Pinpoint the cell where the given text exists, returning its [x, y] midpoint coordinate. 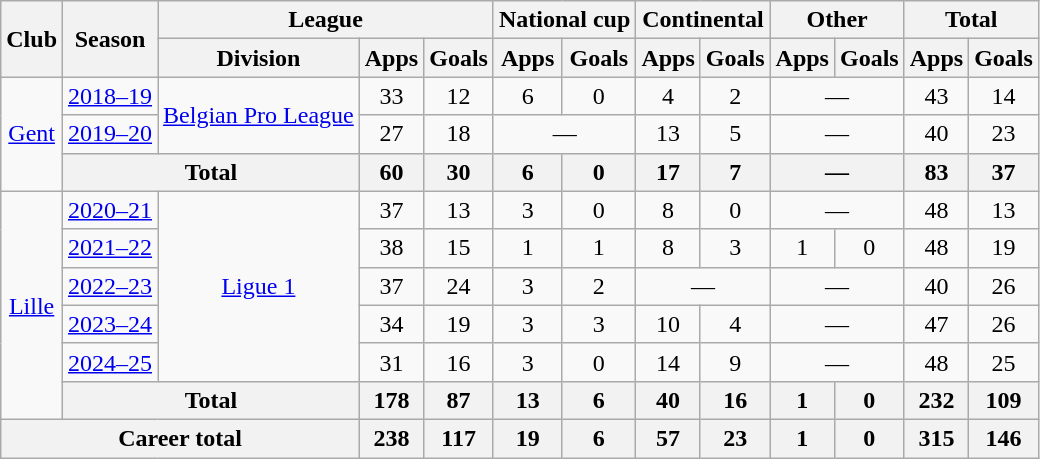
57 [668, 438]
2018–19 [110, 96]
League [326, 20]
18 [459, 134]
87 [459, 400]
2021–22 [110, 248]
83 [936, 172]
146 [1004, 438]
Division [259, 58]
National cup [564, 20]
17 [668, 172]
315 [936, 438]
Career total [180, 438]
2019–20 [110, 134]
24 [459, 286]
43 [936, 96]
31 [391, 362]
2020–21 [110, 210]
38 [391, 248]
178 [391, 400]
Gent [32, 134]
117 [459, 438]
Other [837, 20]
15 [459, 248]
Lille [32, 305]
2022–23 [110, 286]
34 [391, 324]
9 [735, 362]
Ligue 1 [259, 286]
Continental [703, 20]
238 [391, 438]
7 [735, 172]
10 [668, 324]
27 [391, 134]
5 [735, 134]
2024–25 [110, 362]
Season [110, 39]
2023–24 [110, 324]
232 [936, 400]
60 [391, 172]
33 [391, 96]
Belgian Pro League [259, 115]
Club [32, 39]
109 [1004, 400]
12 [459, 96]
25 [1004, 362]
47 [936, 324]
30 [459, 172]
